Provide the (X, Y) coordinate of the cell's center where the given text is located.  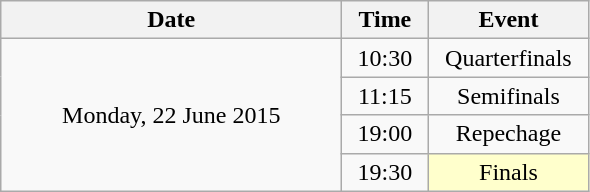
19:30 (385, 172)
11:15 (385, 96)
Time (385, 20)
Quarterfinals (508, 58)
10:30 (385, 58)
19:00 (385, 134)
Event (508, 20)
Monday, 22 June 2015 (172, 115)
Semifinals (508, 96)
Date (172, 20)
Repechage (508, 134)
Finals (508, 172)
